Return (x, y) of the center of cell containing provided text 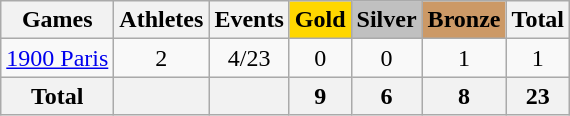
Games (58, 20)
Athletes (162, 20)
Events (249, 20)
Gold (320, 20)
4/23 (249, 58)
8 (464, 96)
9 (320, 96)
Silver (386, 20)
2 (162, 58)
23 (538, 96)
Bronze (464, 20)
6 (386, 96)
1900 Paris (58, 58)
